Detect which cell encompasses the target text, then output its [X, Y] center coordinate. 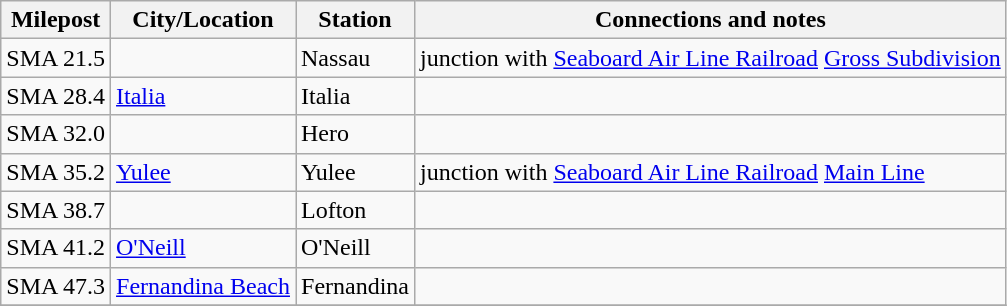
SMA 41.2 [56, 248]
junction with Seaboard Air Line Railroad Main Line [711, 172]
Lofton [356, 210]
City/Location [204, 20]
junction with Seaboard Air Line Railroad Gross Subdivision [711, 58]
Hero [356, 134]
SMA 38.7 [56, 210]
Station [356, 20]
SMA 21.5 [56, 58]
Connections and notes [711, 20]
SMA 32.0 [56, 134]
SMA 28.4 [56, 96]
SMA 35.2 [56, 172]
SMA 47.3 [56, 286]
Nassau [356, 58]
Milepost [56, 20]
Fernandina [356, 286]
Fernandina Beach [204, 286]
